Detect which cell encompasses the target text, then output its (X, Y) center coordinate. 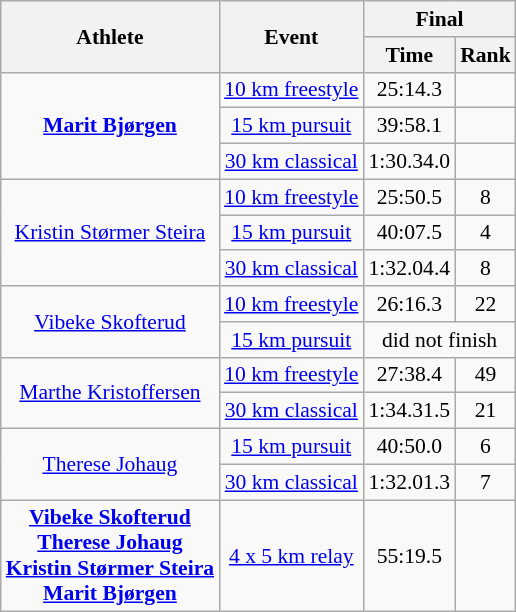
26:16.3 (409, 304)
1:30.34.0 (409, 162)
1:32.04.4 (409, 269)
1:34.31.5 (409, 411)
did not finish (439, 340)
Marthe Kristoffersen (110, 392)
Vibeke SkofterudTherese JohaugKristin Størmer SteiraMarit Bjørgen (110, 556)
27:38.4 (409, 375)
1:32.01.3 (409, 482)
6 (486, 447)
25:14.3 (409, 90)
39:58.1 (409, 126)
Vibeke Skofterud (110, 322)
25:50.5 (409, 197)
7 (486, 482)
Final (439, 19)
4 (486, 233)
40:07.5 (409, 233)
Rank (486, 55)
55:19.5 (409, 556)
40:50.0 (409, 447)
Marit Bjørgen (110, 126)
Event (291, 36)
22 (486, 304)
49 (486, 375)
21 (486, 411)
Time (409, 55)
Kristin Størmer Steira (110, 232)
Therese Johaug (110, 464)
Athlete (110, 36)
4 x 5 km relay (291, 556)
